For the text-containing cell, return its midpoint in [x, y] coordinate format. 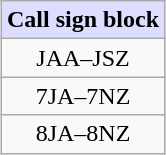
7JA–7NZ [82, 96]
JAA–JSZ [82, 58]
Call sign block [82, 20]
8JA–8NZ [82, 134]
